Determine the (X, Y) coordinate at the center of the cell enclosing the given text.  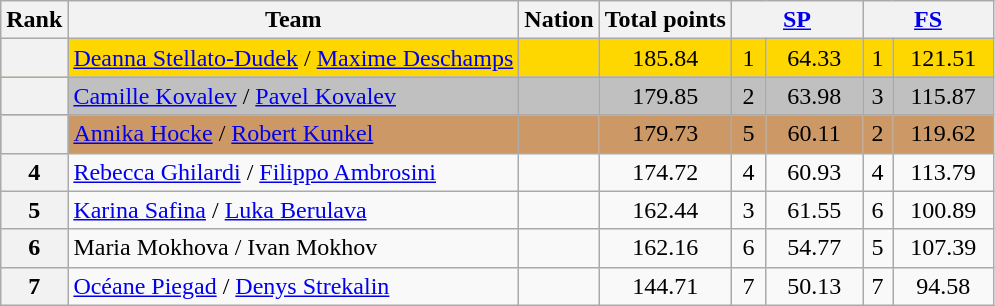
Rank (34, 20)
Maria Mokhova / Ivan Mokhov (294, 248)
119.62 (944, 134)
64.33 (814, 58)
Deanna Stellato-Dudek / Maxime Deschamps (294, 58)
Total points (665, 20)
FS (928, 20)
144.71 (665, 286)
179.85 (665, 96)
Camille Kovalev / Pavel Kovalev (294, 96)
Team (294, 20)
115.87 (944, 96)
60.11 (814, 134)
179.73 (665, 134)
60.93 (814, 172)
94.58 (944, 286)
174.72 (665, 172)
121.51 (944, 58)
61.55 (814, 210)
162.16 (665, 248)
SP (796, 20)
162.44 (665, 210)
50.13 (814, 286)
113.79 (944, 172)
Rebecca Ghilardi / Filippo Ambrosini (294, 172)
Océane Piegad / Denys Strekalin (294, 286)
185.84 (665, 58)
107.39 (944, 248)
100.89 (944, 210)
Karina Safina / Luka Berulava (294, 210)
Annika Hocke / Robert Kunkel (294, 134)
Nation (559, 20)
54.77 (814, 248)
63.98 (814, 96)
